Return the (X, Y) coordinate for the center point of the cell that contains the specified text.  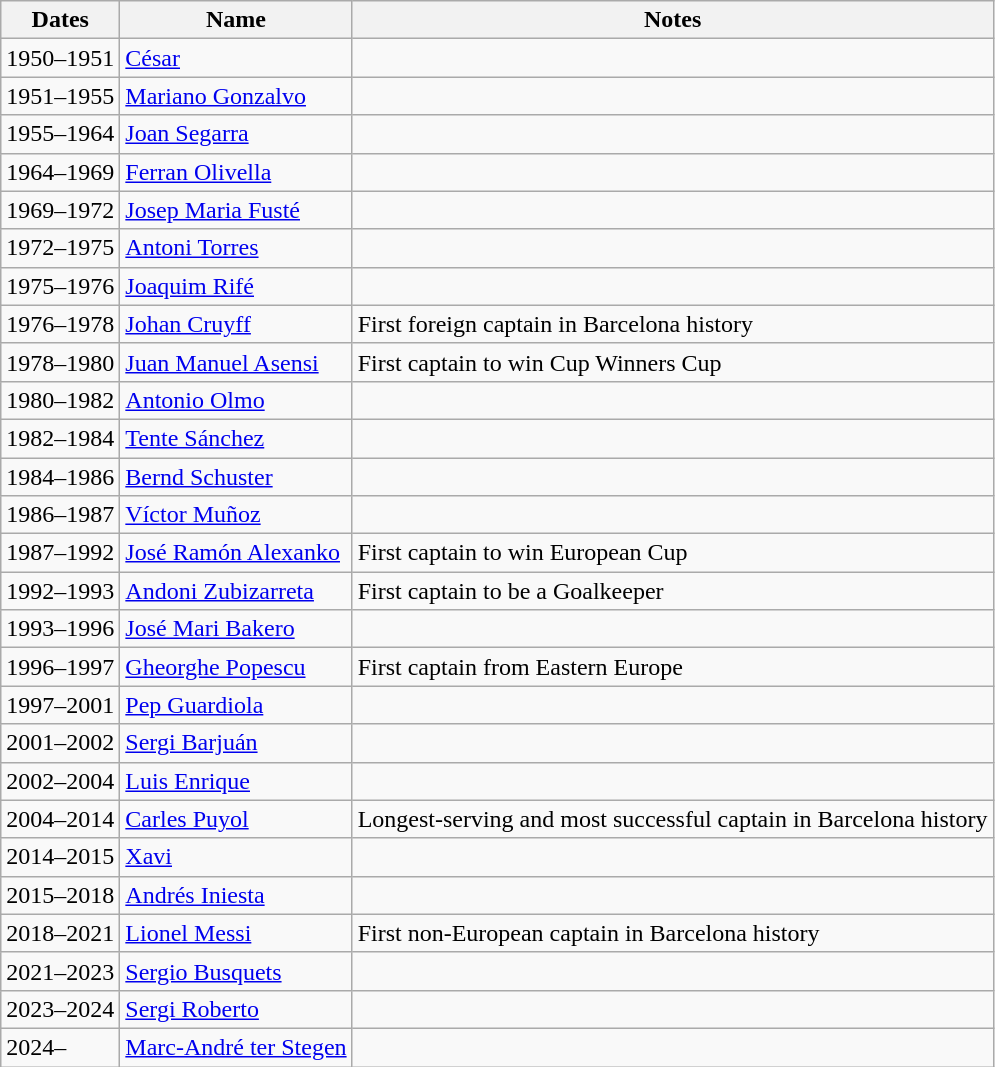
Antoni Torres (236, 248)
Tente Sánchez (236, 438)
1955–1964 (60, 134)
Andrés Iniesta (236, 895)
First captain to be a Goalkeeper (672, 591)
1951–1955 (60, 96)
Notes (672, 20)
Joan Segarra (236, 134)
Dates (60, 20)
Pep Guardiola (236, 705)
Lionel Messi (236, 933)
1982–1984 (60, 438)
César (236, 58)
First captain to win Cup Winners Cup (672, 362)
First captain from Eastern Europe (672, 667)
Marc-André ter Stegen (236, 1047)
Josep Maria Fusté (236, 210)
Name (236, 20)
2024– (60, 1047)
José Ramón Alexanko (236, 553)
1976–1978 (60, 324)
Joaquim Rifé (236, 286)
Víctor Muñoz (236, 515)
First non-European captain in Barcelona history (672, 933)
1996–1997 (60, 667)
2002–2004 (60, 781)
1975–1976 (60, 286)
2021–2023 (60, 971)
Sergio Busquets (236, 971)
Sergi Roberto (236, 1009)
1984–1986 (60, 477)
Bernd Schuster (236, 477)
First captain to win European Cup (672, 553)
2001–2002 (60, 743)
Johan Cruyff (236, 324)
Xavi (236, 857)
Sergi Barjuán (236, 743)
1980–1982 (60, 400)
Antonio Olmo (236, 400)
Ferran Olivella (236, 172)
2023–2024 (60, 1009)
1978–1980 (60, 362)
Juan Manuel Asensi (236, 362)
2014–2015 (60, 857)
Mariano Gonzalvo (236, 96)
1997–2001 (60, 705)
1964–1969 (60, 172)
1992–1993 (60, 591)
1972–1975 (60, 248)
1969–1972 (60, 210)
Gheorghe Popescu (236, 667)
1986–1987 (60, 515)
Andoni Zubizarreta (236, 591)
2004–2014 (60, 819)
1993–1996 (60, 629)
José Mari Bakero (236, 629)
Carles Puyol (236, 819)
1987–1992 (60, 553)
2015–2018 (60, 895)
2018–2021 (60, 933)
Luis Enrique (236, 781)
1950–1951 (60, 58)
First foreign captain in Barcelona history (672, 324)
Longest-serving and most successful captain in Barcelona history (672, 819)
